Extract the [x, y] coordinate from the center of the cell holding the provided text.  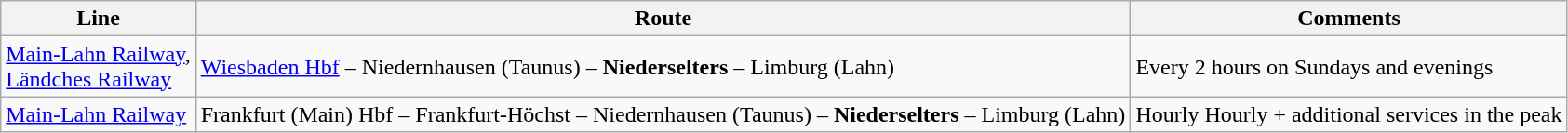
Main-Lahn Railway [99, 114]
Main-Lahn Railway, Ländches Railway [99, 67]
Frankfurt (Main) Hbf – Frankfurt-Höchst – Niedernhausen (Taunus) – Niederselters – Limburg (Lahn) [663, 114]
Every 2 hours on Sundays and evenings [1349, 67]
Comments [1349, 19]
Route [663, 19]
Hourly Hourly + additional services in the peak [1349, 114]
Wiesbaden Hbf – Niedernhausen (Taunus) – Niederselters – Limburg (Lahn) [663, 67]
Line [99, 19]
